From the cell containing the given text, extract its center point as (X, Y) coordinate. 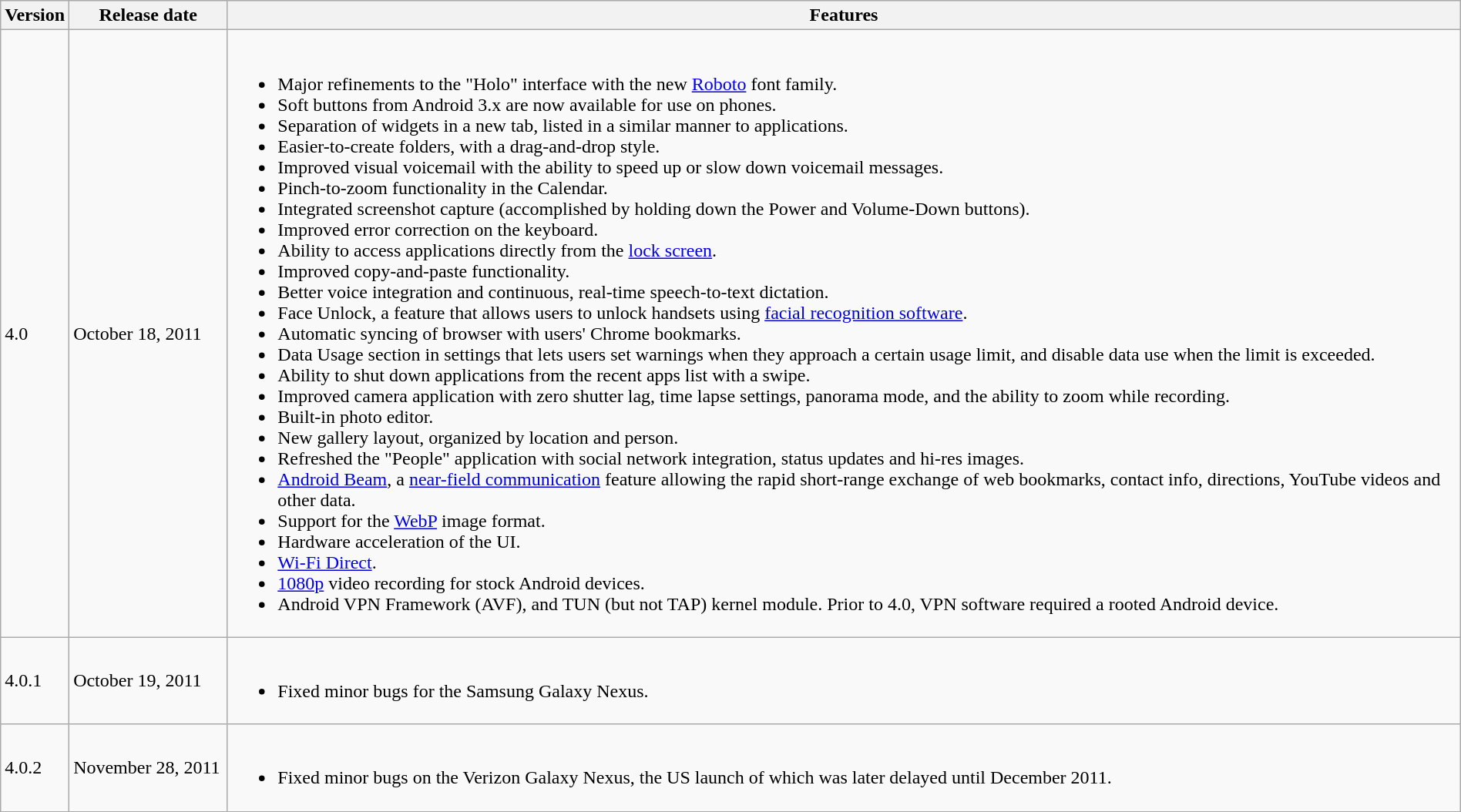
November 28, 2011 (148, 767)
Release date (148, 15)
4.0.2 (35, 767)
4.0 (35, 334)
4.0.1 (35, 681)
Fixed minor bugs for the Samsung Galaxy Nexus. (844, 681)
Features (844, 15)
Version (35, 15)
Fixed minor bugs on the Verizon Galaxy Nexus, the US launch of which was later delayed until December 2011. (844, 767)
October 19, 2011 (148, 681)
October 18, 2011 (148, 334)
